Capture the cell that displays the provided text and extract its [X, Y] central coordinate. 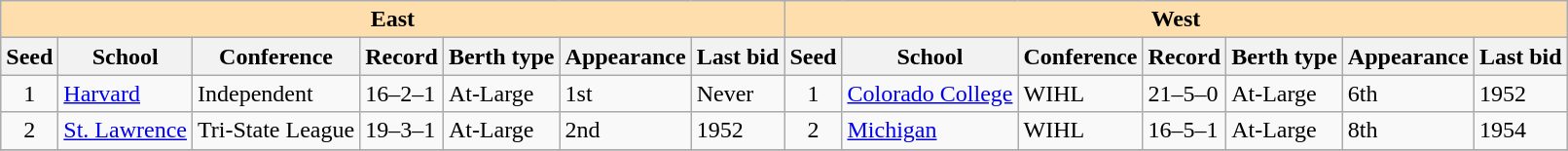
16–5–1 [1185, 131]
19–3–1 [402, 131]
East [393, 19]
Independent [275, 94]
8th [1407, 131]
St. Lawrence [126, 131]
West [1176, 19]
6th [1407, 94]
21–5–0 [1185, 94]
1st [625, 94]
Colorado College [930, 94]
Michigan [930, 131]
2nd [625, 131]
16–2–1 [402, 94]
Tri-State League [275, 131]
1954 [1520, 131]
Harvard [126, 94]
Never [738, 94]
